From the cell containing the given text, extract its center point as (x, y) coordinate. 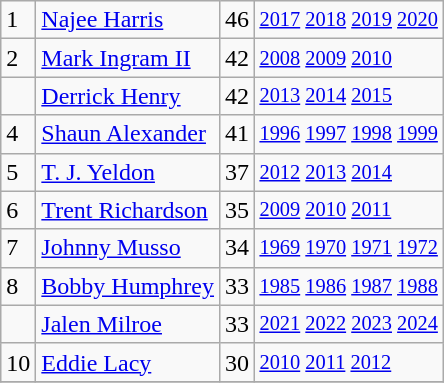
2012 2013 2014 (349, 172)
Bobby Humphrey (128, 286)
T. J. Yeldon (128, 172)
1 (18, 20)
1969 1970 1971 1972 (349, 248)
1985 1986 1987 1988 (349, 286)
2009 2010 2011 (349, 210)
35 (238, 210)
2013 2014 2015 (349, 96)
37 (238, 172)
Derrick Henry (128, 96)
Eddie Lacy (128, 362)
Jalen Milroe (128, 324)
6 (18, 210)
Najee Harris (128, 20)
2010 2011 2012 (349, 362)
10 (18, 362)
46 (238, 20)
2008 2009 2010 (349, 58)
30 (238, 362)
7 (18, 248)
1996 1997 1998 1999 (349, 134)
Shaun Alexander (128, 134)
8 (18, 286)
Mark Ingram II (128, 58)
5 (18, 172)
34 (238, 248)
2 (18, 58)
Trent Richardson (128, 210)
4 (18, 134)
41 (238, 134)
2021 2022 2023 2024 (349, 324)
2017 2018 2019 2020 (349, 20)
Johnny Musso (128, 248)
